Scan for the cell matching the given text and deliver its [x, y] coordinate at center. 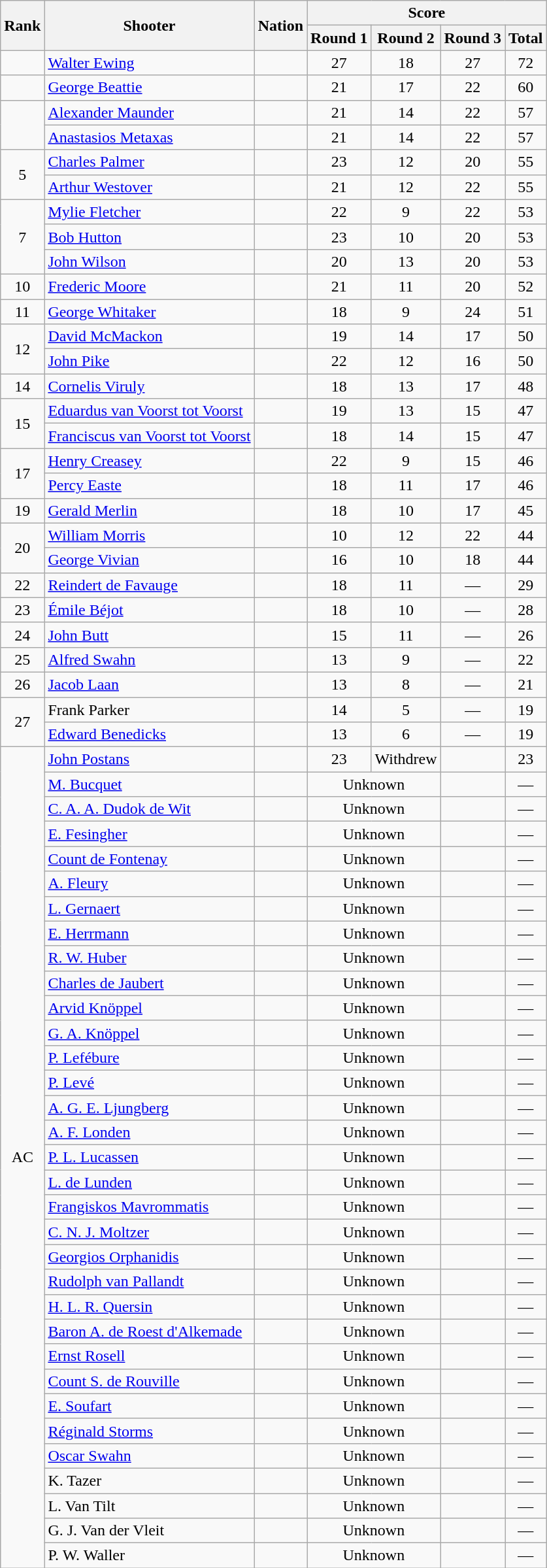
P. L. Lucassen [149, 1158]
Round 2 [406, 38]
G. J. Van der Vleit [149, 1531]
Count de Fontenay [149, 859]
Eduardus van Voorst tot Voorst [149, 411]
C. A. A. Dudok de Wit [149, 809]
David McMackon [149, 337]
Rank [22, 25]
George Vivian [149, 560]
Frederic Moore [149, 286]
Alexander Maunder [149, 112]
L. Van Tilt [149, 1505]
P. Lefébure [149, 1058]
G. A. Knöppel [149, 1033]
Ernst Rosell [149, 1356]
72 [526, 63]
E. Fesingher [149, 834]
Shooter [149, 25]
A. G. E. Ljungberg [149, 1108]
Arthur Westover [149, 187]
60 [526, 88]
John Pike [149, 361]
K. Tazer [149, 1480]
Reindert de Favauge [149, 585]
John Butt [149, 635]
Émile Béjot [149, 610]
Round 1 [339, 38]
Henry Creasey [149, 461]
51 [526, 312]
8 [406, 684]
Baron A. de Roest d'Alkemade [149, 1331]
P. W. Waller [149, 1556]
William Morris [149, 535]
AC [22, 1158]
7 [22, 237]
Franciscus van Voorst tot Voorst [149, 436]
Withdrew [406, 759]
Bob Hutton [149, 237]
A. Fleury [149, 884]
L. de Lunden [149, 1182]
P. Levé [149, 1082]
Cornelis Viruly [149, 386]
Edward Benedicks [149, 735]
29 [526, 585]
52 [526, 286]
Score [427, 13]
John Wilson [149, 261]
George Beattie [149, 88]
45 [526, 510]
John Postans [149, 759]
Frank Parker [149, 709]
C. N. J. Moltzer [149, 1232]
Jacob Laan [149, 684]
Total [526, 38]
25 [22, 659]
6 [406, 735]
R. W. Huber [149, 958]
H. L. R. Quersin [149, 1307]
Charles Palmer [149, 162]
Rudolph van Pallandt [149, 1282]
Count S. de Rouville [149, 1381]
L. Gernaert [149, 909]
Nation [280, 25]
George Whitaker [149, 312]
Round 3 [472, 38]
Alfred Swahn [149, 659]
48 [526, 386]
28 [526, 610]
M. Bucquet [149, 784]
Oscar Swahn [149, 1456]
Charles de Jaubert [149, 983]
Percy Easte [149, 486]
Gerald Merlin [149, 510]
Walter Ewing [149, 63]
A. F. Londen [149, 1133]
Anastasios Metaxas [149, 137]
Frangiskos Mavrommatis [149, 1207]
Georgios Orphanidis [149, 1257]
Arvid Knöppel [149, 1008]
Mylie Fletcher [149, 212]
E. Herrmann [149, 933]
Réginald Storms [149, 1431]
E. Soufart [149, 1406]
